Determine the (x, y) coordinate at the center of the cell enclosing the given text.  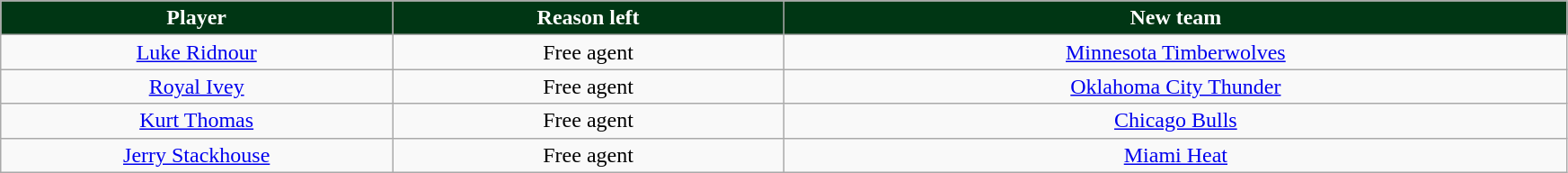
Royal Ivey (197, 86)
Luke Ridnour (197, 52)
Jerry Stackhouse (197, 155)
Minnesota Timberwolves (1175, 52)
Miami Heat (1175, 155)
Reason left (589, 18)
Kurt Thomas (197, 121)
Player (197, 18)
New team (1175, 18)
Oklahoma City Thunder (1175, 86)
Chicago Bulls (1175, 121)
